Find where the given text appears and provide that cell's center as (X, Y) coordinate. 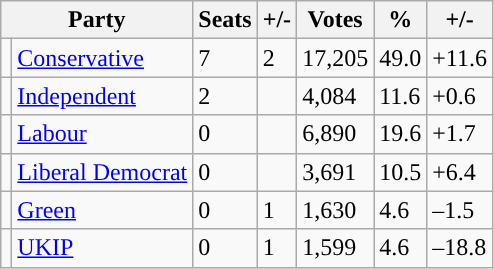
1,630 (336, 210)
Party (97, 20)
% (400, 20)
–1.5 (460, 210)
4,084 (336, 96)
10.5 (400, 172)
11.6 (400, 96)
Seats (225, 20)
UKIP (102, 248)
Green (102, 210)
Labour (102, 134)
+0.6 (460, 96)
49.0 (400, 58)
7 (225, 58)
17,205 (336, 58)
+11.6 (460, 58)
3,691 (336, 172)
Conservative (102, 58)
–18.8 (460, 248)
+6.4 (460, 172)
19.6 (400, 134)
Liberal Democrat (102, 172)
Votes (336, 20)
+1.7 (460, 134)
Independent (102, 96)
1,599 (336, 248)
6,890 (336, 134)
